Pinpoint the cell where the given text exists, returning its [x, y] midpoint coordinate. 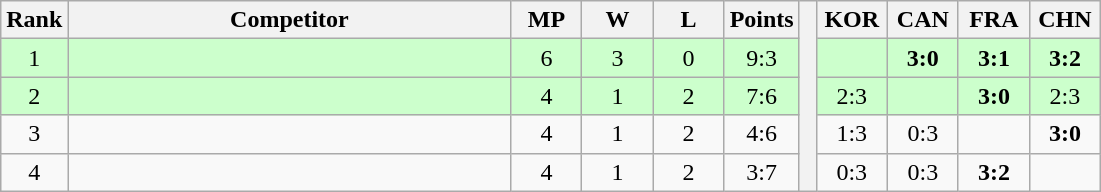
L [688, 20]
3:7 [762, 172]
CHN [1064, 20]
7:6 [762, 96]
FRA [994, 20]
Competitor [290, 20]
9:3 [762, 58]
6 [546, 58]
1:3 [852, 134]
W [618, 20]
KOR [852, 20]
0 [688, 58]
4:6 [762, 134]
Rank [34, 20]
Points [762, 20]
3:1 [994, 58]
CAN [922, 20]
MP [546, 20]
